Pinpoint the cell where the given text exists, returning its [x, y] midpoint coordinate. 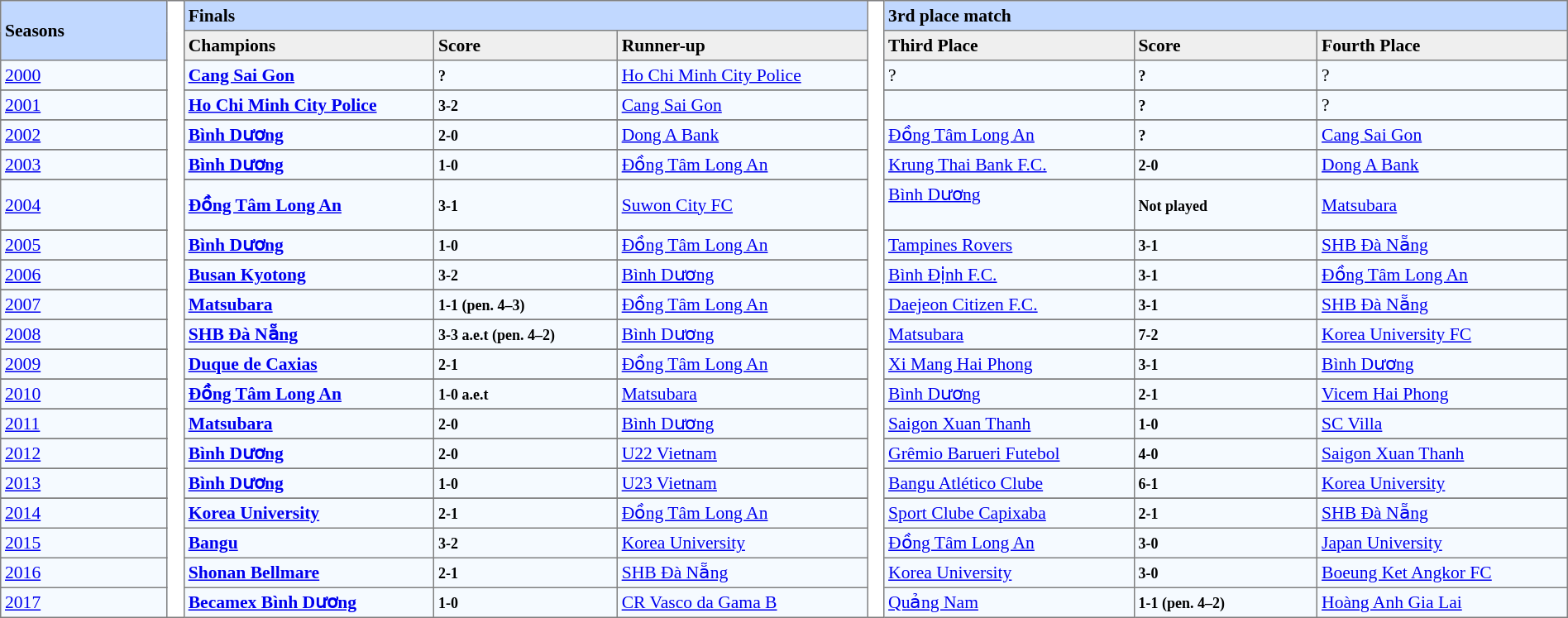
3-3 a.e.t (pen. 4–2) [526, 334]
1-1 (pen. 4–3) [526, 304]
U22 Vietnam [742, 453]
Runner-up [742, 46]
2006 [84, 275]
Becamex Bình Dương [308, 602]
Third Place [1009, 46]
2011 [84, 424]
Vicem Hai Phong [1442, 394]
4-0 [1226, 453]
U23 Vietnam [742, 483]
Quảng Nam [1009, 602]
Champions [308, 46]
2004 [84, 205]
2015 [84, 543]
7-2 [1226, 334]
Sport Clube Capixaba [1009, 513]
2014 [84, 513]
Xi Mang Hai Phong [1009, 364]
Tampines Rovers [1009, 245]
CR Vasco da Gama B [742, 602]
Bình Định F.C. [1009, 275]
SC Villa [1442, 424]
Seasons [84, 31]
Duque de Caxias [308, 364]
2000 [84, 75]
2016 [84, 572]
Grêmio Barueri Futebol [1009, 453]
2002 [84, 135]
Korea University FC [1442, 334]
2008 [84, 334]
1-0 a.e.t [526, 394]
2005 [84, 245]
Bangu [308, 543]
2007 [84, 304]
Suwon City FC [742, 205]
Finals [525, 16]
2013 [84, 483]
Hoàng Anh Gia Lai [1442, 602]
Krung Thai Bank F.C. [1009, 165]
2010 [84, 394]
Bangu Atlético Clube [1009, 483]
2012 [84, 453]
Shonan Bellmare [308, 572]
2017 [84, 602]
Busan Kyotong [308, 275]
1-1 (pen. 4–2) [1226, 602]
Japan University [1442, 543]
2001 [84, 105]
2003 [84, 165]
3rd place match [1226, 16]
Boeung Ket Angkor FC [1442, 572]
2009 [84, 364]
6-1 [1226, 483]
Daejeon Citizen F.C. [1009, 304]
Not played [1226, 205]
Fourth Place [1442, 46]
